Capture the cell that displays the provided text and extract its (X, Y) central coordinate. 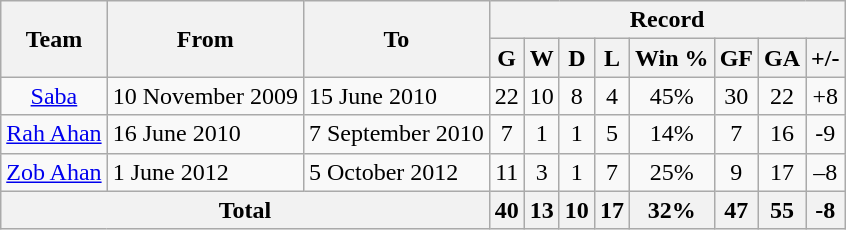
Saba (54, 96)
45% (672, 96)
3 (542, 172)
Team (54, 39)
47 (736, 210)
Rah Ahan (54, 134)
30 (736, 96)
From (205, 39)
-9 (826, 134)
To (396, 39)
7 September 2010 (396, 134)
+/- (826, 58)
15 June 2010 (396, 96)
1 June 2012 (205, 172)
32% (672, 210)
16 June 2010 (205, 134)
G (506, 58)
8 (576, 96)
W (542, 58)
5 (612, 134)
L (612, 58)
40 (506, 210)
25% (672, 172)
4 (612, 96)
16 (782, 134)
10 November 2009 (205, 96)
D (576, 58)
–8 (826, 172)
14% (672, 134)
-8 (826, 210)
55 (782, 210)
Record (667, 20)
11 (506, 172)
Zob Ahan (54, 172)
13 (542, 210)
+8 (826, 96)
5 October 2012 (396, 172)
Total (245, 210)
GA (782, 58)
Win % (672, 58)
GF (736, 58)
9 (736, 172)
